Locate the cell with the specified text and output its (x, y) center coordinate. 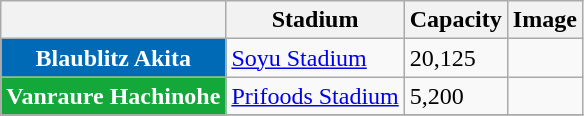
Image (544, 20)
5,200 (456, 96)
20,125 (456, 58)
Vanraure Hachinohe (114, 96)
Capacity (456, 20)
Blaublitz Akita (114, 58)
Soyu Stadium (315, 58)
Stadium (315, 20)
Prifoods Stadium (315, 96)
